Identify which cell holds the provided text, then report its [x, y] central coordinate. 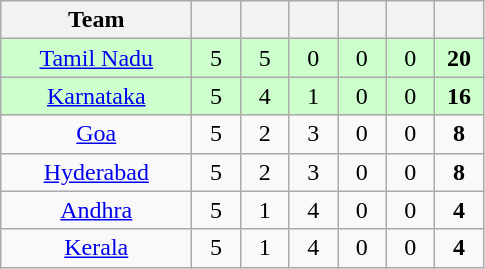
Andhra [96, 210]
Kerala [96, 248]
Team [96, 20]
Tamil Nadu [96, 58]
20 [460, 58]
Goa [96, 134]
16 [460, 96]
Hyderabad [96, 172]
Karnataka [96, 96]
